Locate the cell with the specified text and output its [X, Y] center coordinate. 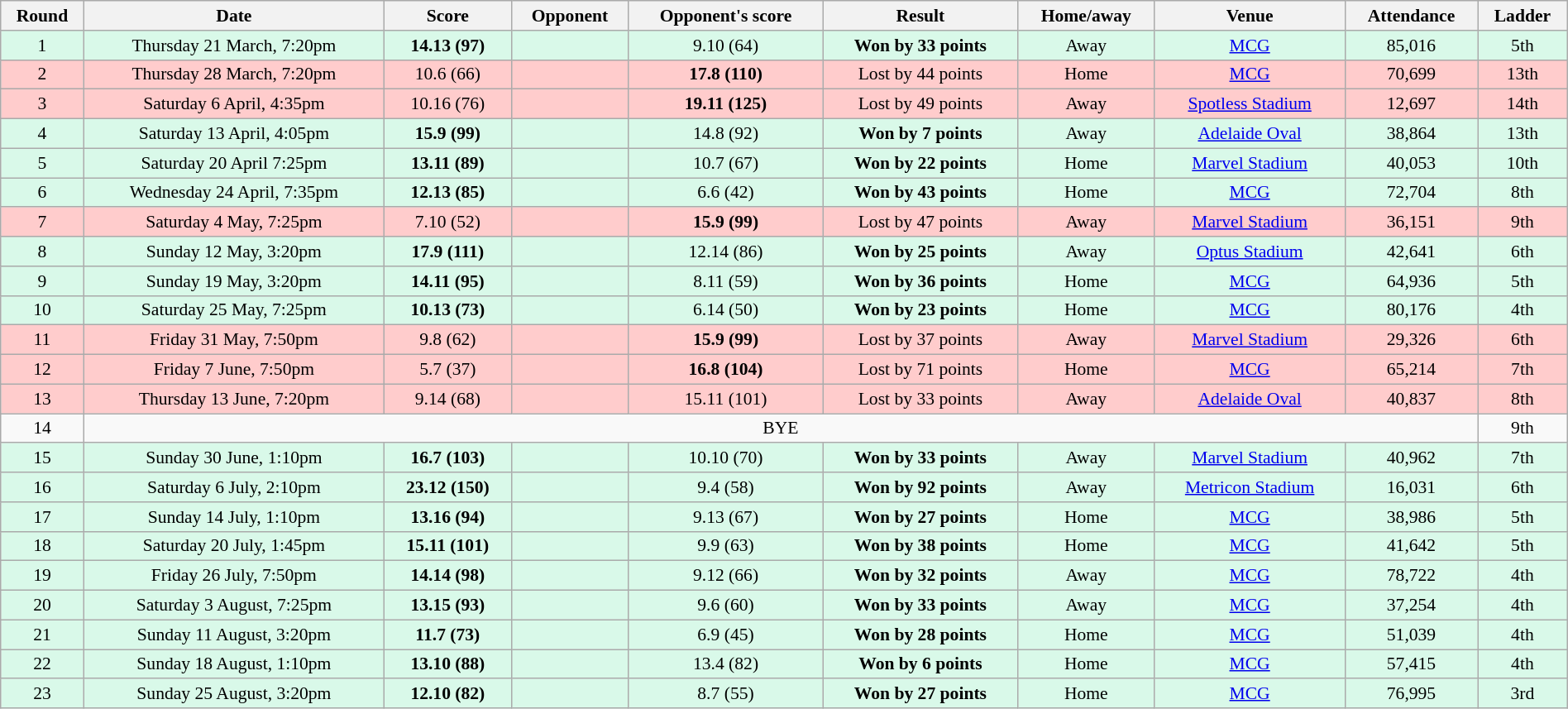
38,864 [1411, 134]
Result [920, 16]
Metricon Stadium [1250, 487]
Won by 22 points [920, 163]
Won by 28 points [920, 635]
Saturday 4 May, 7:25pm [233, 223]
Saturday 3 August, 7:25pm [233, 606]
Won by 6 points [920, 664]
Ladder [1523, 16]
22 [42, 664]
6.6 (42) [726, 193]
21 [42, 635]
70,699 [1411, 74]
Spotless Stadium [1250, 104]
Sunday 14 July, 1:10pm [233, 517]
64,936 [1411, 281]
12.14 (86) [726, 252]
42,641 [1411, 252]
2 [42, 74]
14th [1523, 104]
20 [42, 606]
13.10 (88) [448, 664]
Thursday 21 March, 7:20pm [233, 46]
9.6 (60) [726, 606]
Lost by 47 points [920, 223]
8.11 (59) [726, 281]
7.10 (52) [448, 223]
9.14 (68) [448, 399]
78,722 [1411, 576]
Sunday 19 May, 3:20pm [233, 281]
36,151 [1411, 223]
Date [233, 16]
Won by 92 points [920, 487]
Won by 25 points [920, 252]
4 [42, 134]
14.8 (92) [726, 134]
10.7 (67) [726, 163]
Saturday 20 July, 1:45pm [233, 546]
72,704 [1411, 193]
57,415 [1411, 664]
17 [42, 517]
Won by 23 points [920, 310]
9.13 (67) [726, 517]
19.11 (125) [726, 104]
Round [42, 16]
18 [42, 546]
Thursday 13 June, 7:20pm [233, 399]
19 [42, 576]
10.6 (66) [448, 74]
13.16 (94) [448, 517]
23.12 (150) [448, 487]
16.7 (103) [448, 458]
65,214 [1411, 370]
Thursday 28 March, 7:20pm [233, 74]
10.16 (76) [448, 104]
Won by 38 points [920, 546]
Sunday 11 August, 3:20pm [233, 635]
10.10 (70) [726, 458]
29,326 [1411, 340]
9.12 (66) [726, 576]
Sunday 30 June, 1:10pm [233, 458]
3rd [1523, 694]
Won by 43 points [920, 193]
23 [42, 694]
Saturday 13 April, 4:05pm [233, 134]
9.8 (62) [448, 340]
51,039 [1411, 635]
Friday 7 June, 7:50pm [233, 370]
Sunday 25 August, 3:20pm [233, 694]
Sunday 18 August, 1:10pm [233, 664]
40,837 [1411, 399]
6.9 (45) [726, 635]
38,986 [1411, 517]
11 [42, 340]
Friday 31 May, 7:50pm [233, 340]
Home/away [1087, 16]
40,962 [1411, 458]
Saturday 6 April, 4:35pm [233, 104]
Lost by 33 points [920, 399]
14.11 (95) [448, 281]
85,016 [1411, 46]
14.13 (97) [448, 46]
12.13 (85) [448, 193]
14.14 (98) [448, 576]
Lost by 71 points [920, 370]
Saturday 6 July, 2:10pm [233, 487]
3 [42, 104]
13.4 (82) [726, 664]
12.10 (82) [448, 694]
Opponent's score [726, 16]
16.8 (104) [726, 370]
Friday 26 July, 7:50pm [233, 576]
BYE [781, 429]
76,995 [1411, 694]
17.8 (110) [726, 74]
6 [42, 193]
9.9 (63) [726, 546]
Opponent [570, 16]
80,176 [1411, 310]
6.14 (50) [726, 310]
Won by 36 points [920, 281]
5.7 (37) [448, 370]
10th [1523, 163]
14 [42, 429]
40,053 [1411, 163]
Attendance [1411, 16]
Sunday 12 May, 3:20pm [233, 252]
Lost by 44 points [920, 74]
Venue [1250, 16]
9.4 (58) [726, 487]
Lost by 37 points [920, 340]
37,254 [1411, 606]
15 [42, 458]
Won by 7 points [920, 134]
5 [42, 163]
Lost by 49 points [920, 104]
Score [448, 16]
8.7 (55) [726, 694]
13 [42, 399]
12 [42, 370]
10.13 (73) [448, 310]
17.9 (111) [448, 252]
41,642 [1411, 546]
13.11 (89) [448, 163]
9 [42, 281]
12,697 [1411, 104]
16 [42, 487]
Wednesday 24 April, 7:35pm [233, 193]
11.7 (73) [448, 635]
Optus Stadium [1250, 252]
7 [42, 223]
Saturday 25 May, 7:25pm [233, 310]
1 [42, 46]
8 [42, 252]
Won by 32 points [920, 576]
13.15 (93) [448, 606]
16,031 [1411, 487]
10 [42, 310]
9.10 (64) [726, 46]
Saturday 20 April 7:25pm [233, 163]
